Extract the (x, y) coordinate from the center of the cell holding the provided text.  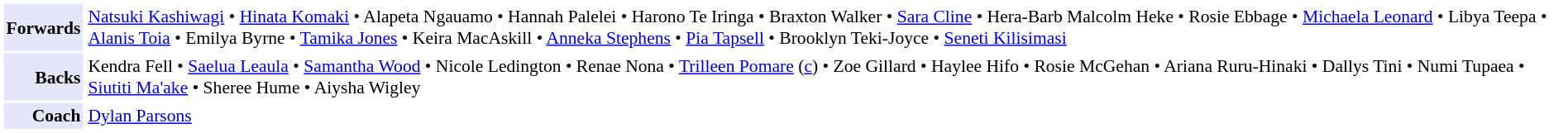
Coach (43, 116)
Backs (43, 76)
Dylan Parsons (825, 116)
Forwards (43, 26)
